Provide the [X, Y] coordinate of the cell's center where the given text is located.  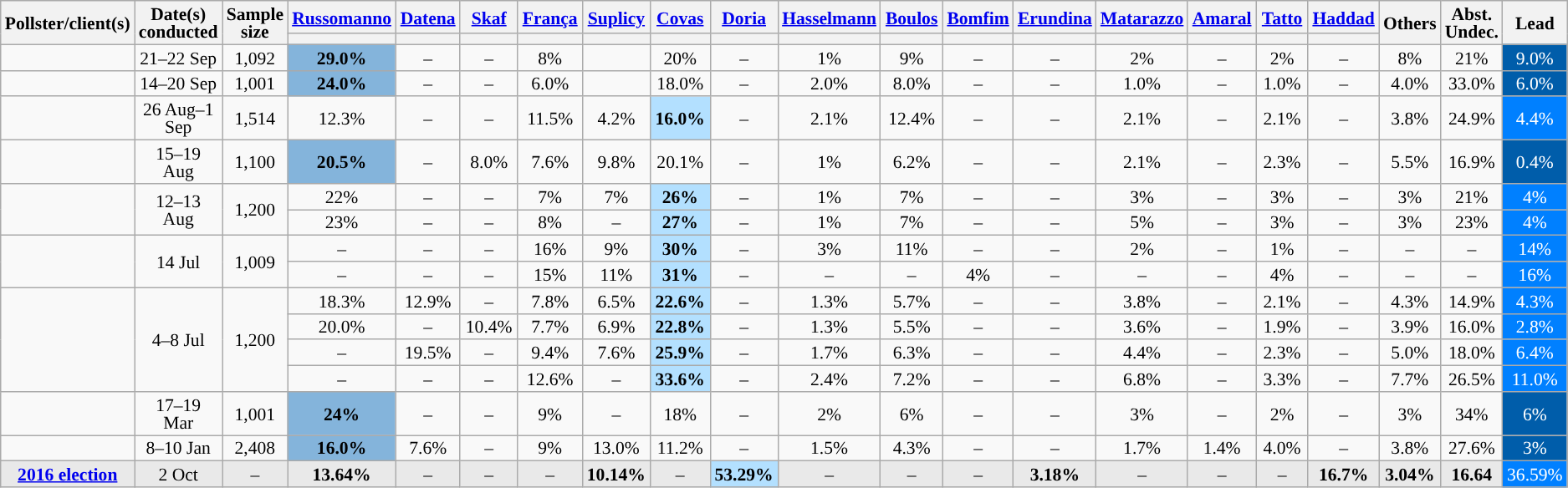
16.7% [1343, 475]
27.6% [1472, 448]
18% [680, 414]
1,514 [255, 119]
11.0% [1535, 379]
6.9% [615, 326]
12.3% [341, 119]
3.6% [1142, 326]
6.3% [912, 353]
1,009 [255, 262]
Suplicy [615, 17]
19.5% [428, 353]
26.5% [1472, 379]
26% [680, 197]
3.18% [1055, 475]
20.5% [341, 162]
Datena [428, 17]
16.9% [1472, 162]
1,092 [255, 57]
12.6% [550, 379]
7.2% [912, 379]
16.64 [1472, 475]
Covas [680, 17]
Haddad [1343, 17]
20.0% [341, 326]
13.0% [615, 448]
21–22 Sep [179, 57]
Lead [1535, 23]
1,100 [255, 162]
2.8% [1535, 326]
Pollster/client(s) [68, 23]
7.8% [550, 301]
6.5% [615, 301]
Samplesize [255, 23]
34% [1472, 414]
14.9% [1472, 301]
24% [341, 414]
1.4% [1221, 448]
Skaf [488, 17]
20.1% [680, 162]
9.4% [550, 353]
24.9% [1472, 119]
1.9% [1282, 326]
9.8% [615, 162]
53.29% [744, 475]
29.0% [341, 57]
Doria [744, 17]
15% [550, 274]
0.4% [1535, 162]
10.4% [488, 326]
Matarazzo [1142, 17]
30% [680, 249]
6.2% [912, 162]
15–19 Aug [179, 162]
12.4% [912, 119]
17–19 Mar [179, 414]
27% [680, 222]
20% [680, 57]
36.59% [1535, 475]
4.2% [615, 119]
24.0% [341, 84]
2.0% [830, 84]
2.4% [830, 379]
Hasselmann [830, 17]
2 Oct [179, 475]
11.2% [680, 448]
22.6% [680, 301]
6.8% [1142, 379]
33.6% [680, 379]
Amaral [1221, 17]
3.9% [1410, 326]
31% [680, 274]
1.5% [830, 448]
9.0% [1535, 57]
Bomfim [978, 17]
22% [341, 197]
5.0% [1410, 353]
6.4% [1535, 353]
2,408 [255, 448]
Tatto [1282, 17]
26 Aug–1 Sep [179, 119]
12.9% [428, 301]
13.64% [341, 475]
Russomanno [341, 17]
25.9% [680, 353]
22.8% [680, 326]
11.5% [550, 119]
14% [1535, 249]
14–20 Sep [179, 84]
14 Jul [179, 262]
3.3% [1282, 379]
5% [1142, 222]
10.14% [615, 475]
Abst.Undec. [1472, 23]
3.04% [1410, 475]
4–8 Jul [179, 339]
33.0% [1472, 84]
18.3% [341, 301]
12–13 Aug [179, 210]
5.7% [912, 301]
Erundina [1055, 17]
Boulos [912, 17]
França [550, 17]
8–10 Jan [179, 448]
Others [1410, 23]
Date(s)conducted [179, 23]
2016 election [68, 475]
